Scan for the cell matching the given text and deliver its [x, y] coordinate at center. 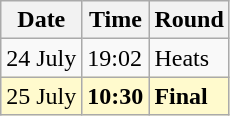
10:30 [116, 96]
25 July [42, 96]
Round [189, 20]
19:02 [116, 58]
Date [42, 20]
Heats [189, 58]
24 July [42, 58]
Time [116, 20]
Final [189, 96]
